For the text-containing cell, return its midpoint in [X, Y] coordinate format. 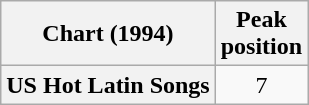
Chart (1994) [108, 34]
Peakposition [261, 34]
7 [261, 85]
US Hot Latin Songs [108, 85]
